Pinpoint the cell where the given text exists, returning its [X, Y] midpoint coordinate. 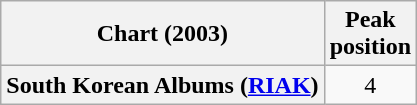
Chart (2003) [162, 34]
Peakposition [370, 34]
South Korean Albums (RIAK) [162, 85]
4 [370, 85]
